Find where the given text appears and provide that cell's center as [X, Y] coordinate. 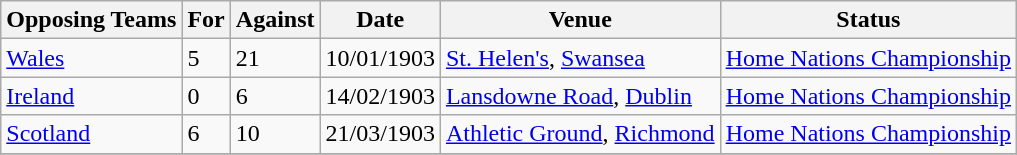
0 [206, 96]
14/02/1903 [380, 96]
Status [868, 20]
5 [206, 58]
10 [275, 134]
Ireland [92, 96]
21/03/1903 [380, 134]
Scotland [92, 134]
Lansdowne Road, Dublin [580, 96]
21 [275, 58]
Wales [92, 58]
St. Helen's, Swansea [580, 58]
Opposing Teams [92, 20]
Date [380, 20]
For [206, 20]
10/01/1903 [380, 58]
Venue [580, 20]
Against [275, 20]
Athletic Ground, Richmond [580, 134]
